Locate the cell with the specified text and output its (x, y) center coordinate. 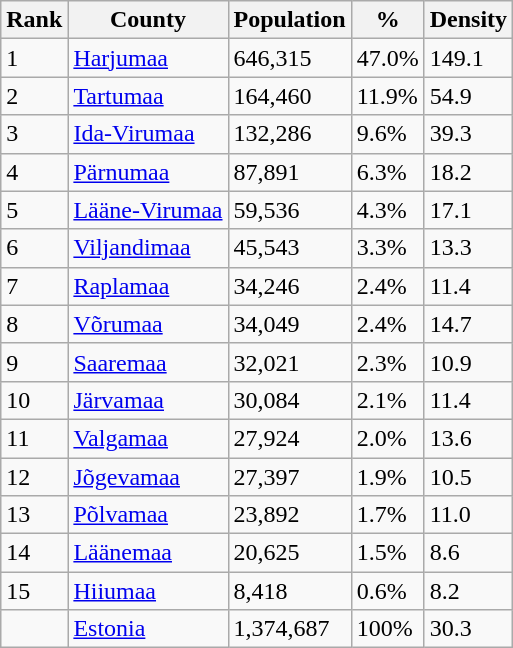
9.6% (388, 134)
Võrumaa (148, 324)
23,892 (290, 515)
12 (34, 477)
14.7 (468, 324)
Jõgevamaa (148, 477)
Hiiumaa (148, 591)
32,021 (290, 362)
30.3 (468, 629)
27,924 (290, 438)
1,374,687 (290, 629)
15 (34, 591)
13.6 (468, 438)
87,891 (290, 172)
Lääne-Virumaa (148, 210)
Valgamaa (148, 438)
6.3% (388, 172)
149.1 (468, 58)
13.3 (468, 248)
Läänemaa (148, 553)
Raplamaa (148, 286)
Põlvamaa (148, 515)
1.5% (388, 553)
Saaremaa (148, 362)
Density (468, 20)
0.6% (388, 591)
646,315 (290, 58)
10.5 (468, 477)
10 (34, 400)
17.1 (468, 210)
20,625 (290, 553)
3.3% (388, 248)
1.9% (388, 477)
4.3% (388, 210)
132,286 (290, 134)
30,084 (290, 400)
11.0 (468, 515)
7 (34, 286)
% (388, 20)
Viljandimaa (148, 248)
54.9 (468, 96)
Ida-Virumaa (148, 134)
Tartumaa (148, 96)
6 (34, 248)
34,049 (290, 324)
Pärnumaa (148, 172)
10.9 (468, 362)
8,418 (290, 591)
11 (34, 438)
34,246 (290, 286)
39.3 (468, 134)
27,397 (290, 477)
18.2 (468, 172)
8 (34, 324)
Population (290, 20)
13 (34, 515)
9 (34, 362)
100% (388, 629)
47.0% (388, 58)
2.1% (388, 400)
164,460 (290, 96)
Rank (34, 20)
2 (34, 96)
8.6 (468, 553)
1.7% (388, 515)
Harjumaa (148, 58)
County (148, 20)
45,543 (290, 248)
Järvamaa (148, 400)
11.9% (388, 96)
Estonia (148, 629)
2.3% (388, 362)
59,536 (290, 210)
5 (34, 210)
2.0% (388, 438)
8.2 (468, 591)
1 (34, 58)
4 (34, 172)
14 (34, 553)
3 (34, 134)
